Search for the cell housing the specified text and yield its [x, y] center coordinate. 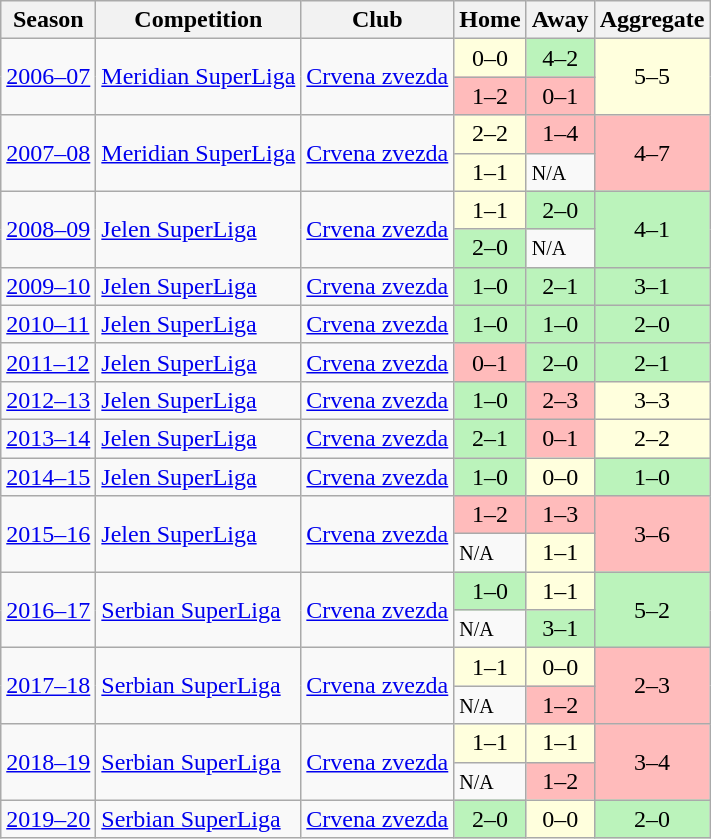
2018–19 [48, 762]
2006–07 [48, 77]
Home [490, 20]
2017–18 [48, 686]
2010–11 [48, 324]
5–2 [652, 610]
3–4 [652, 762]
Season [48, 20]
2015–16 [48, 534]
2009–10 [48, 286]
2013–14 [48, 438]
2019–20 [48, 819]
5–5 [652, 77]
2016–17 [48, 610]
1–4 [560, 134]
3–6 [652, 534]
4–1 [652, 229]
Club [378, 20]
2008–09 [48, 229]
Competition [198, 20]
2007–08 [48, 153]
2011–12 [48, 362]
2012–13 [48, 400]
Away [560, 20]
Aggregate [652, 20]
2014–15 [48, 477]
3–3 [652, 400]
1–3 [560, 515]
4–7 [652, 153]
4–2 [560, 58]
